Pinpoint the cell where the given text exists, returning its [X, Y] midpoint coordinate. 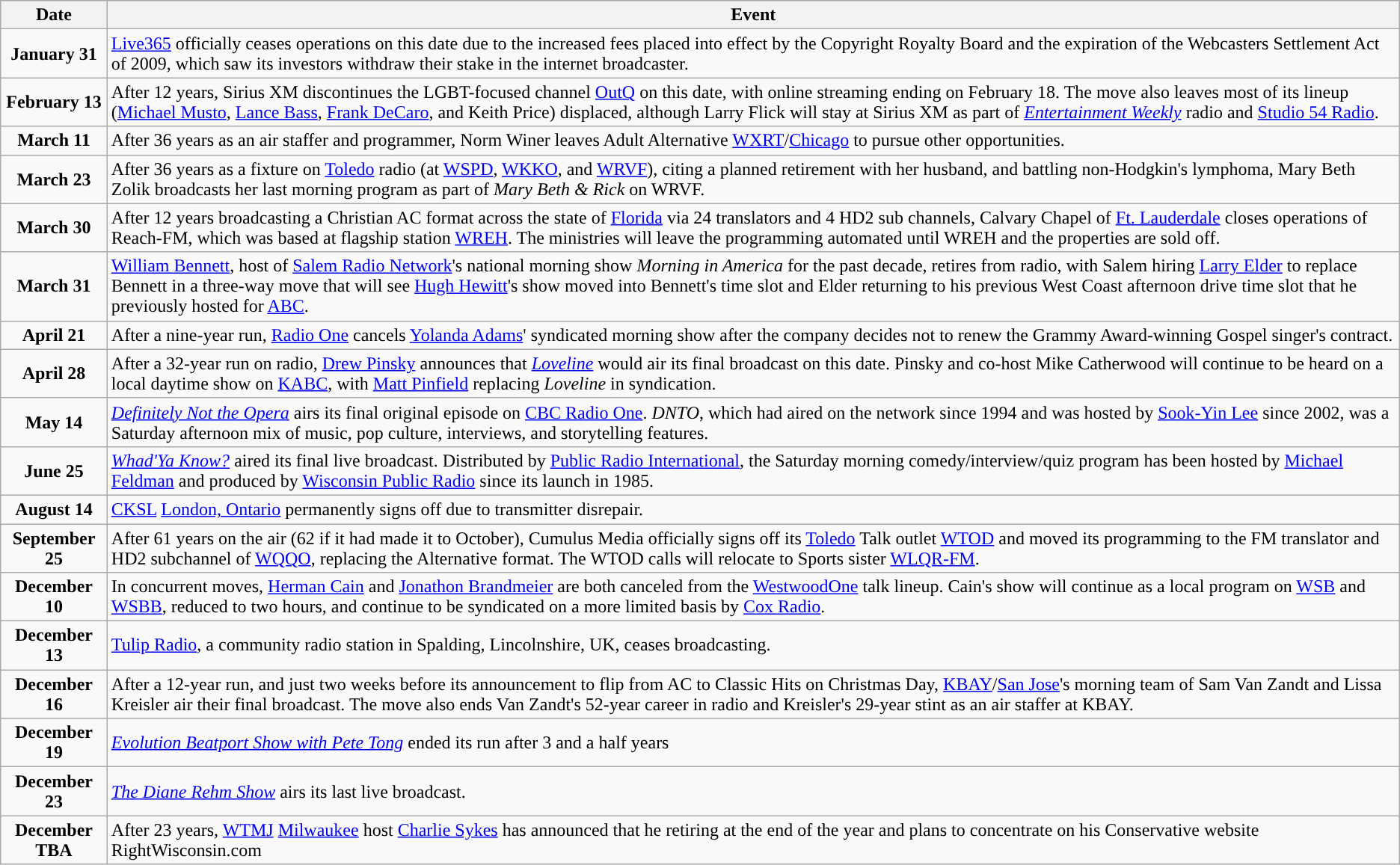
April 28 [54, 374]
January 31 [54, 54]
December 23 [54, 791]
March 30 [54, 227]
The Diane Rehm Show airs its last live broadcast. [753, 791]
March 11 [54, 141]
CKSL London, Ontario permanently signs off due to transmitter disrepair. [753, 509]
December TBA [54, 840]
December 10 [54, 597]
September 25 [54, 547]
April 21 [54, 335]
March 31 [54, 286]
Evolution Beatport Show with Pete Tong ended its run after 3 and a half years [753, 743]
May 14 [54, 422]
February 13 [54, 102]
After 36 years as an air staffer and programmer, Norm Winer leaves Adult Alternative WXRT/Chicago to pursue other opportunities. [753, 141]
December 19 [54, 743]
December 16 [54, 694]
August 14 [54, 509]
Tulip Radio, a community radio station in Spalding, Lincolnshire, UK, ceases broadcasting. [753, 646]
June 25 [54, 471]
December 13 [54, 646]
March 23 [54, 179]
Event [753, 15]
Date [54, 15]
